From the cell containing the given text, extract its center point as [x, y] coordinate. 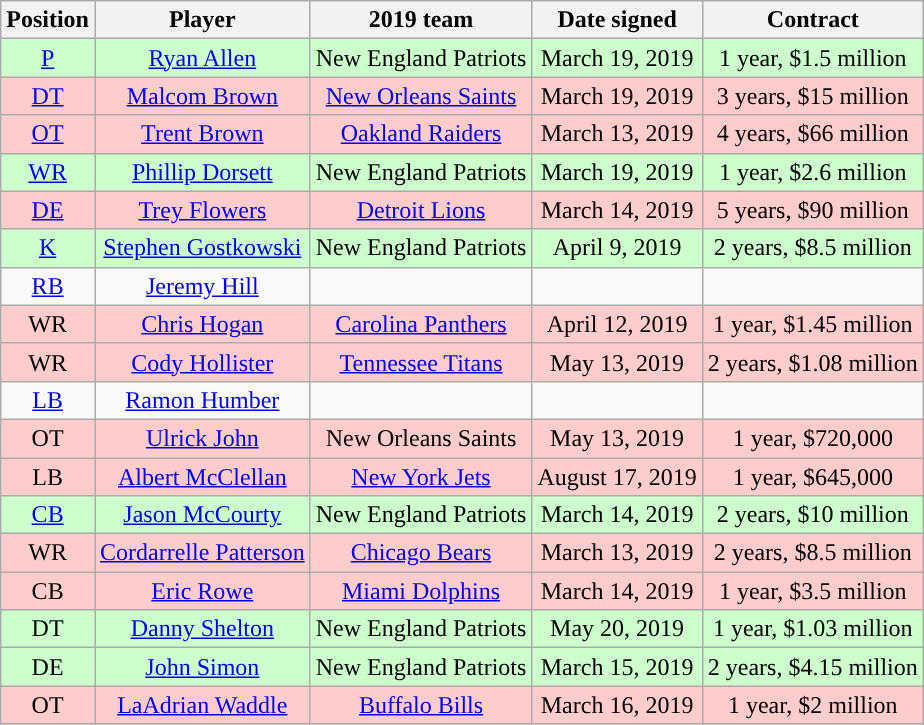
1 year, $720,000 [812, 438]
April 12, 2019 [617, 324]
5 years, $90 million [812, 210]
K [48, 248]
Albert McClellan [202, 477]
Trent Brown [202, 134]
March 16, 2019 [617, 705]
Chicago Bears [421, 553]
Contract [812, 20]
2 years, $4.15 million [812, 667]
August 17, 2019 [617, 477]
Buffalo Bills [421, 705]
New York Jets [421, 477]
Chris Hogan [202, 324]
1 year, $2 million [812, 705]
March 15, 2019 [617, 667]
John Simon [202, 667]
Phillip Dorsett [202, 172]
3 years, $15 million [812, 96]
1 year, $1.03 million [812, 629]
Tennessee Titans [421, 362]
Eric Rowe [202, 591]
Cordarrelle Patterson [202, 553]
LaAdrian Waddle [202, 705]
2019 team [421, 20]
1 year, $1.45 million [812, 324]
Danny Shelton [202, 629]
Ulrick John [202, 438]
Oakland Raiders [421, 134]
2 years, $10 million [812, 515]
Position [48, 20]
1 year, $3.5 million [812, 591]
Miami Dolphins [421, 591]
1 year, $645,000 [812, 477]
2 years, $1.08 million [812, 362]
P [48, 58]
Stephen Gostkowski [202, 248]
Trey Flowers [202, 210]
Carolina Panthers [421, 324]
1 year, $1.5 million [812, 58]
Date signed [617, 20]
Ramon Humber [202, 400]
Ryan Allen [202, 58]
4 years, $66 million [812, 134]
Player [202, 20]
April 9, 2019 [617, 248]
Malcom Brown [202, 96]
Jeremy Hill [202, 286]
Cody Hollister [202, 362]
RB [48, 286]
Detroit Lions [421, 210]
Jason McCourty [202, 515]
1 year, $2.6 million [812, 172]
May 20, 2019 [617, 629]
